Pinpoint the cell where the given text exists, returning its (x, y) midpoint coordinate. 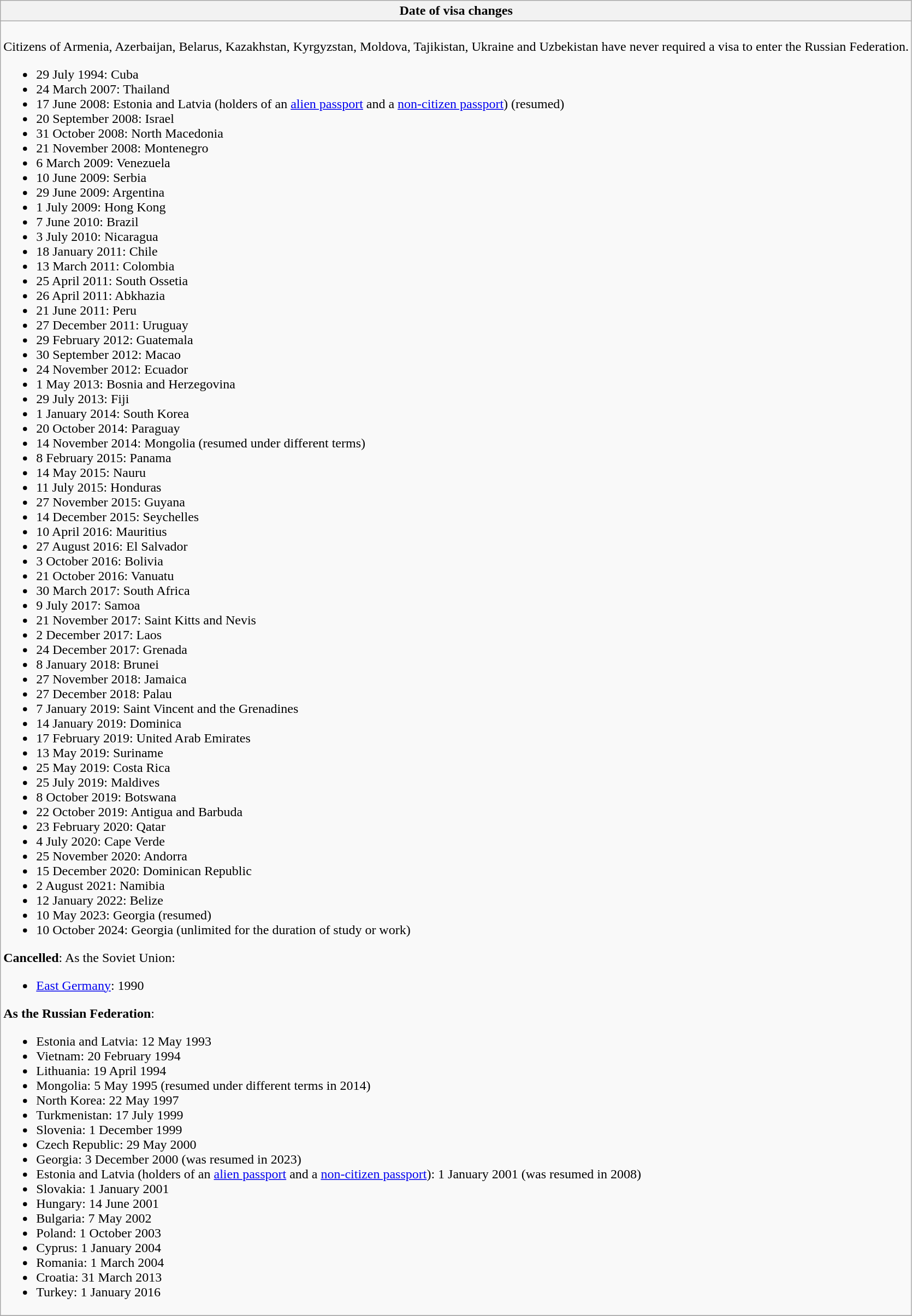
Date of visa changes (457, 11)
